Capture the cell that displays the provided text and extract its (X, Y) central coordinate. 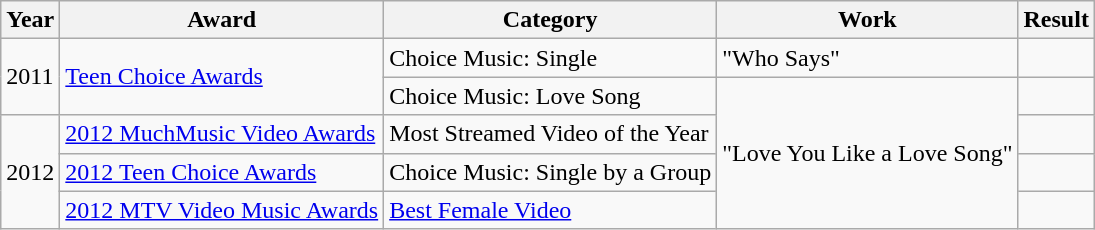
"Who Says" (868, 58)
2012 (30, 172)
Choice Music: Single (550, 58)
Best Female Video (550, 210)
Choice Music: Love Song (550, 96)
Result (1056, 20)
Award (222, 20)
2012 MuchMusic Video Awards (222, 134)
2011 (30, 77)
Work (868, 20)
2012 MTV Video Music Awards (222, 210)
Category (550, 20)
Most Streamed Video of the Year (550, 134)
Year (30, 20)
2012 Teen Choice Awards (222, 172)
"Love You Like a Love Song" (868, 153)
Choice Music: Single by a Group (550, 172)
Teen Choice Awards (222, 77)
